Extract the [x, y] coordinate from the center of the cell holding the provided text.  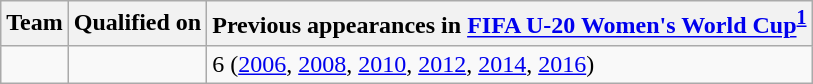
Previous appearances in FIFA U-20 Women's World Cup1 [510, 24]
Team [35, 24]
6 (2006, 2008, 2010, 2012, 2014, 2016) [510, 64]
Qualified on [137, 24]
